Extract the [x, y] coordinate from the center of the cell holding the provided text.  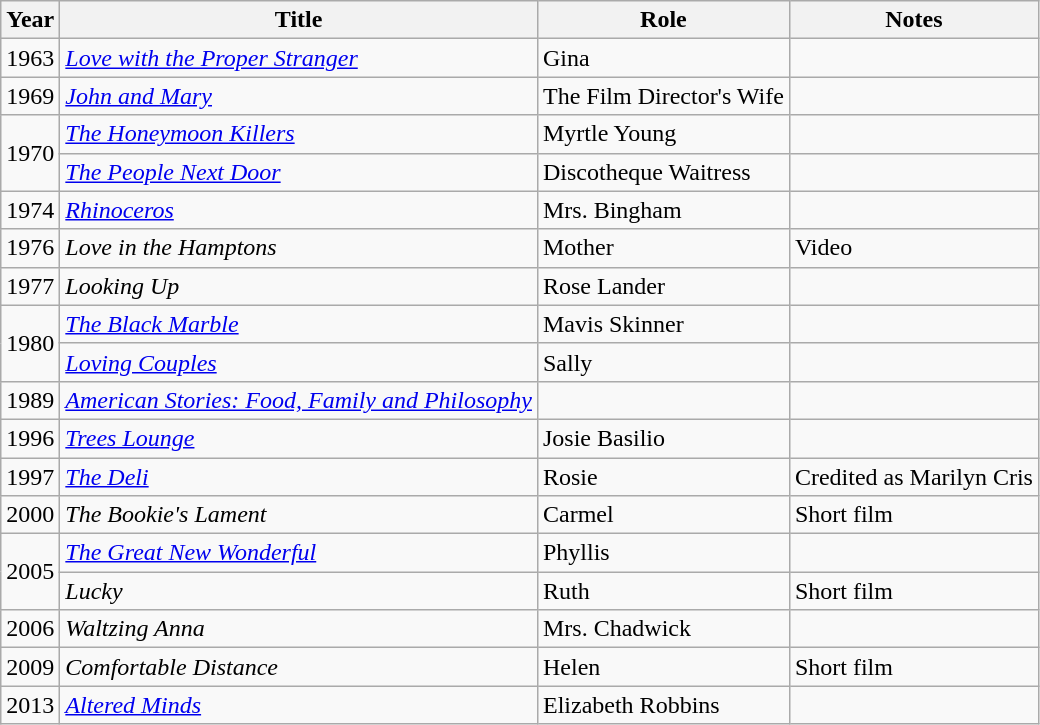
Rosie [663, 477]
Notes [914, 20]
American Stories: Food, Family and Philosophy [299, 400]
The Black Marble [299, 324]
Myrtle Young [663, 134]
Year [30, 20]
1977 [30, 286]
The Deli [299, 477]
Title [299, 20]
1996 [30, 438]
Sally [663, 362]
1969 [30, 96]
1974 [30, 210]
Rhinoceros [299, 210]
1989 [30, 400]
1963 [30, 58]
Elizabeth Robbins [663, 705]
Ruth [663, 591]
Lucky [299, 591]
Credited as Marilyn Cris [914, 477]
2005 [30, 572]
Mother [663, 248]
Role [663, 20]
Carmel [663, 515]
Phyllis [663, 553]
John and Mary [299, 96]
Love in the Hamptons [299, 248]
The Film Director's Wife [663, 96]
Mavis Skinner [663, 324]
1997 [30, 477]
2013 [30, 705]
Video [914, 248]
2006 [30, 629]
1980 [30, 343]
Helen [663, 667]
Looking Up [299, 286]
Altered Minds [299, 705]
The Honeymoon Killers [299, 134]
1970 [30, 153]
1976 [30, 248]
Mrs. Chadwick [663, 629]
The People Next Door [299, 172]
Trees Lounge [299, 438]
The Great New Wonderful [299, 553]
2000 [30, 515]
Josie Basilio [663, 438]
Rose Lander [663, 286]
Mrs. Bingham [663, 210]
Loving Couples [299, 362]
Love with the Proper Stranger [299, 58]
Gina [663, 58]
Discotheque Waitress [663, 172]
Waltzing Anna [299, 629]
2009 [30, 667]
The Bookie's Lament [299, 515]
Comfortable Distance [299, 667]
